Capture the cell that displays the provided text and extract its [x, y] central coordinate. 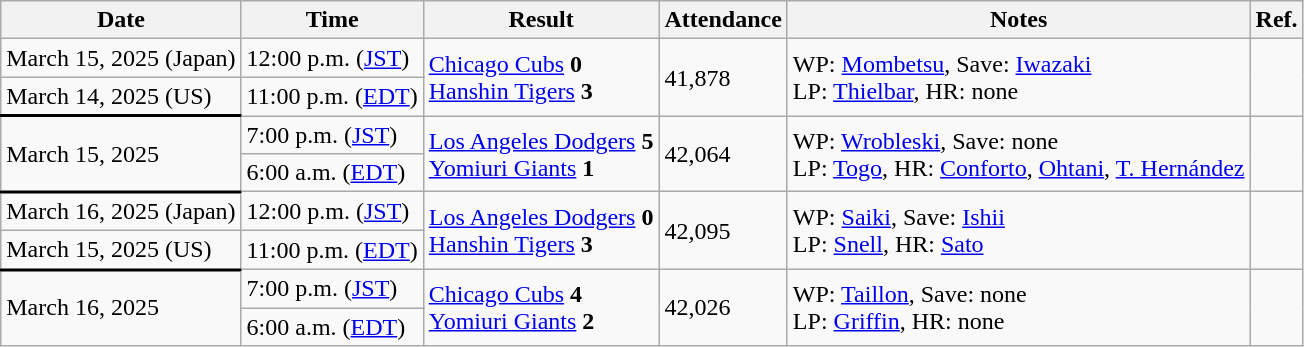
Notes [1018, 20]
Result [541, 20]
March 15, 2025 (Japan) [121, 58]
Date [121, 20]
March 14, 2025 (US) [121, 96]
March 15, 2025 (US) [121, 250]
WP: Wrobleski, Save: noneLP: Togo, HR: Conforto, Ohtani, T. Hernández [1018, 154]
42,064 [723, 154]
Ref. [1276, 20]
WP: Taillon, Save: noneLP: Griffin, HR: none [1018, 307]
March 16, 2025 (Japan) [121, 212]
March 15, 2025 [121, 154]
41,878 [723, 78]
Chicago Cubs 4Yomiuri Giants 2 [541, 307]
Attendance [723, 20]
42,095 [723, 231]
42,026 [723, 307]
Los Angeles Dodgers 0Hanshin Tigers 3 [541, 231]
WP: Saiki, Save: IshiiLP: Snell, HR: Sato [1018, 231]
Time [332, 20]
Los Angeles Dodgers 5Yomiuri Giants 1 [541, 154]
March 16, 2025 [121, 307]
WP: Mombetsu, Save: IwazakiLP: Thielbar, HR: none [1018, 78]
Chicago Cubs 0Hanshin Tigers 3 [541, 78]
